Detect which cell encompasses the target text, then output its [X, Y] center coordinate. 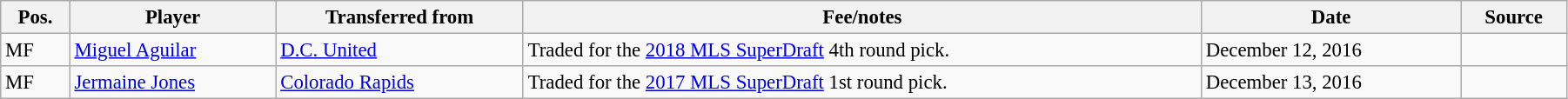
Source [1514, 17]
Traded for the 2017 MLS SuperDraft 1st round pick. [861, 82]
Player [172, 17]
Traded for the 2018 MLS SuperDraft 4th round pick. [861, 50]
Jermaine Jones [172, 82]
Fee/notes [861, 17]
Transferred from [399, 17]
Date [1330, 17]
December 13, 2016 [1330, 82]
Miguel Aguilar [172, 50]
D.C. United [399, 50]
December 12, 2016 [1330, 50]
Pos. [35, 17]
Colorado Rapids [399, 82]
